Output the [x, y] coordinate of the center of the cell containing the given text.  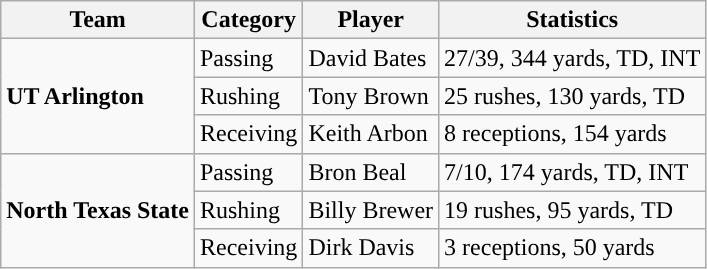
Category [248, 20]
Team [98, 20]
Player [371, 20]
Keith Arbon [371, 134]
25 rushes, 130 yards, TD [572, 96]
North Texas State [98, 210]
Bron Beal [371, 172]
3 receptions, 50 yards [572, 248]
8 receptions, 154 yards [572, 134]
19 rushes, 95 yards, TD [572, 210]
Dirk Davis [371, 248]
UT Arlington [98, 96]
27/39, 344 yards, TD, INT [572, 58]
David Bates [371, 58]
Tony Brown [371, 96]
7/10, 174 yards, TD, INT [572, 172]
Billy Brewer [371, 210]
Statistics [572, 20]
